Search for the cell housing the specified text and yield its (X, Y) center coordinate. 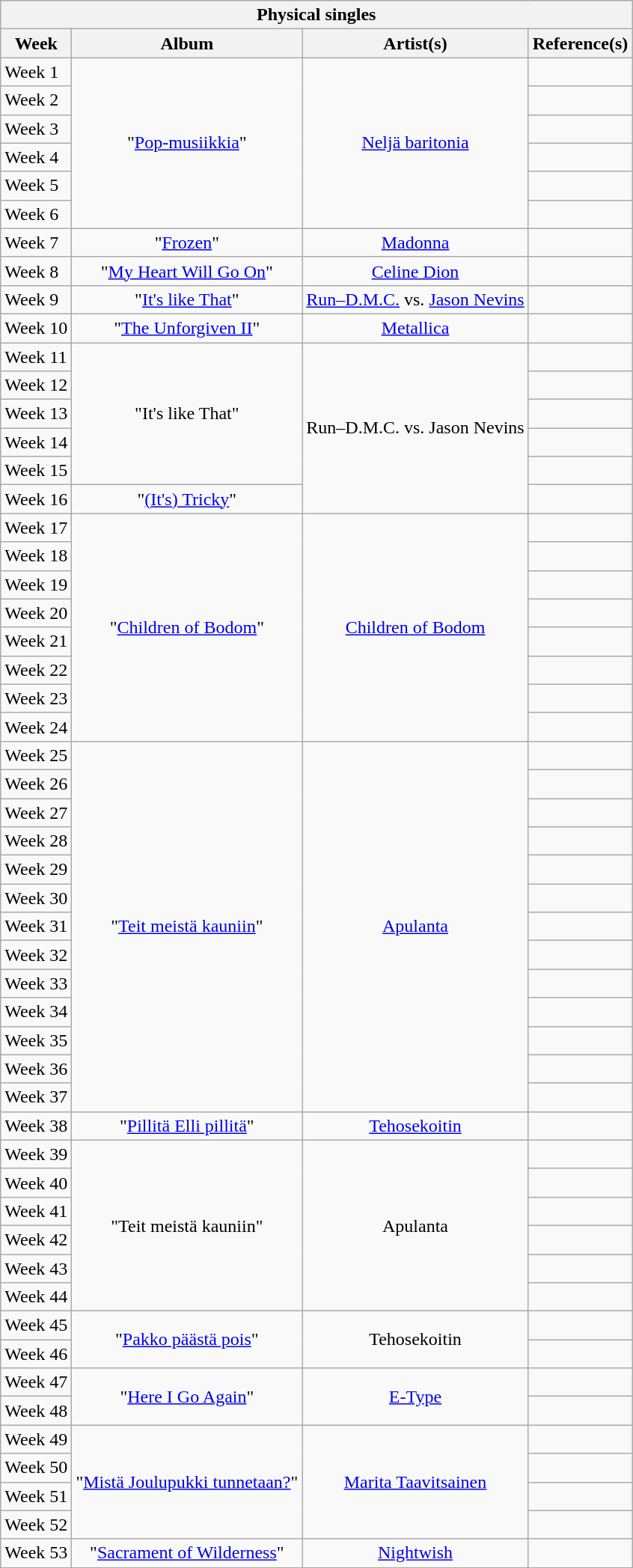
Celine Dion (415, 271)
Week 26 (36, 784)
"Pop-musiikkia" (187, 143)
Week 2 (36, 100)
Week 7 (36, 242)
Week 8 (36, 271)
"Mistä Joulupukki tunnetaan?" (187, 1482)
Week 10 (36, 328)
Week 46 (36, 1354)
Week 27 (36, 812)
Week 4 (36, 157)
"Children of Bodom" (187, 627)
Week 11 (36, 357)
Week 19 (36, 585)
Week 22 (36, 670)
Week 47 (36, 1382)
"The Unforgiven II" (187, 328)
Week 49 (36, 1439)
Week 43 (36, 1269)
Week 36 (36, 1069)
Children of Bodom (415, 627)
Nightwish (415, 1553)
Week 1 (36, 72)
Week 14 (36, 442)
Neljä baritonia (415, 143)
Week 51 (36, 1496)
Week 24 (36, 727)
Week 16 (36, 499)
Week 23 (36, 698)
Week 13 (36, 414)
Week 15 (36, 471)
Week 40 (36, 1183)
Week 37 (36, 1097)
Week 5 (36, 186)
Week 32 (36, 955)
Madonna (415, 242)
Week 29 (36, 870)
Week 35 (36, 1040)
Week 44 (36, 1297)
Week 18 (36, 556)
Artist(s) (415, 43)
"Here I Go Again" (187, 1397)
Week 28 (36, 841)
Week 38 (36, 1126)
Week 3 (36, 129)
Week 31 (36, 927)
"Pillitä Elli pillitä" (187, 1126)
Week 48 (36, 1411)
Reference(s) (581, 43)
Week 42 (36, 1239)
Week 34 (36, 1012)
"(It's) Tricky" (187, 499)
Physical singles (316, 15)
Week 41 (36, 1211)
Week (36, 43)
Week 6 (36, 214)
Week 20 (36, 613)
Week 9 (36, 299)
Album (187, 43)
Week 17 (36, 528)
Week 30 (36, 898)
"Pakko päästä pois" (187, 1340)
Week 33 (36, 983)
Marita Taavitsainen (415, 1482)
Week 21 (36, 641)
"Frozen" (187, 242)
E-Type (415, 1397)
Week 39 (36, 1154)
Week 25 (36, 755)
Week 12 (36, 385)
"My Heart Will Go On" (187, 271)
Week 45 (36, 1326)
Week 53 (36, 1553)
Week 52 (36, 1525)
"Sacrament of Wilderness" (187, 1553)
Week 50 (36, 1468)
Metallica (415, 328)
